Extract the (X, Y) coordinate from the center of the cell holding the provided text.  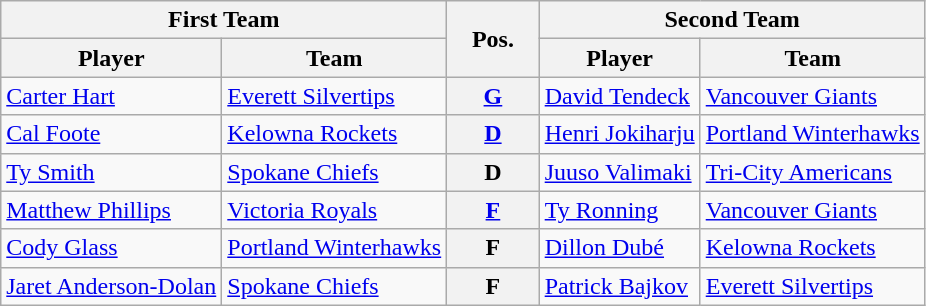
Victoria Royals (334, 210)
Dillon Dubé (620, 248)
Matthew Phillips (112, 210)
Ty Ronning (620, 210)
Ty Smith (112, 172)
Pos. (493, 39)
Cody Glass (112, 248)
Tri-City Americans (812, 172)
First Team (224, 20)
Carter Hart (112, 96)
Henri Jokiharju (620, 134)
David Tendeck (620, 96)
Second Team (732, 20)
Juuso Valimaki (620, 172)
Cal Foote (112, 134)
Patrick Bajkov (620, 286)
G (493, 96)
Jaret Anderson-Dolan (112, 286)
